Return [x, y] of the center of cell containing provided text 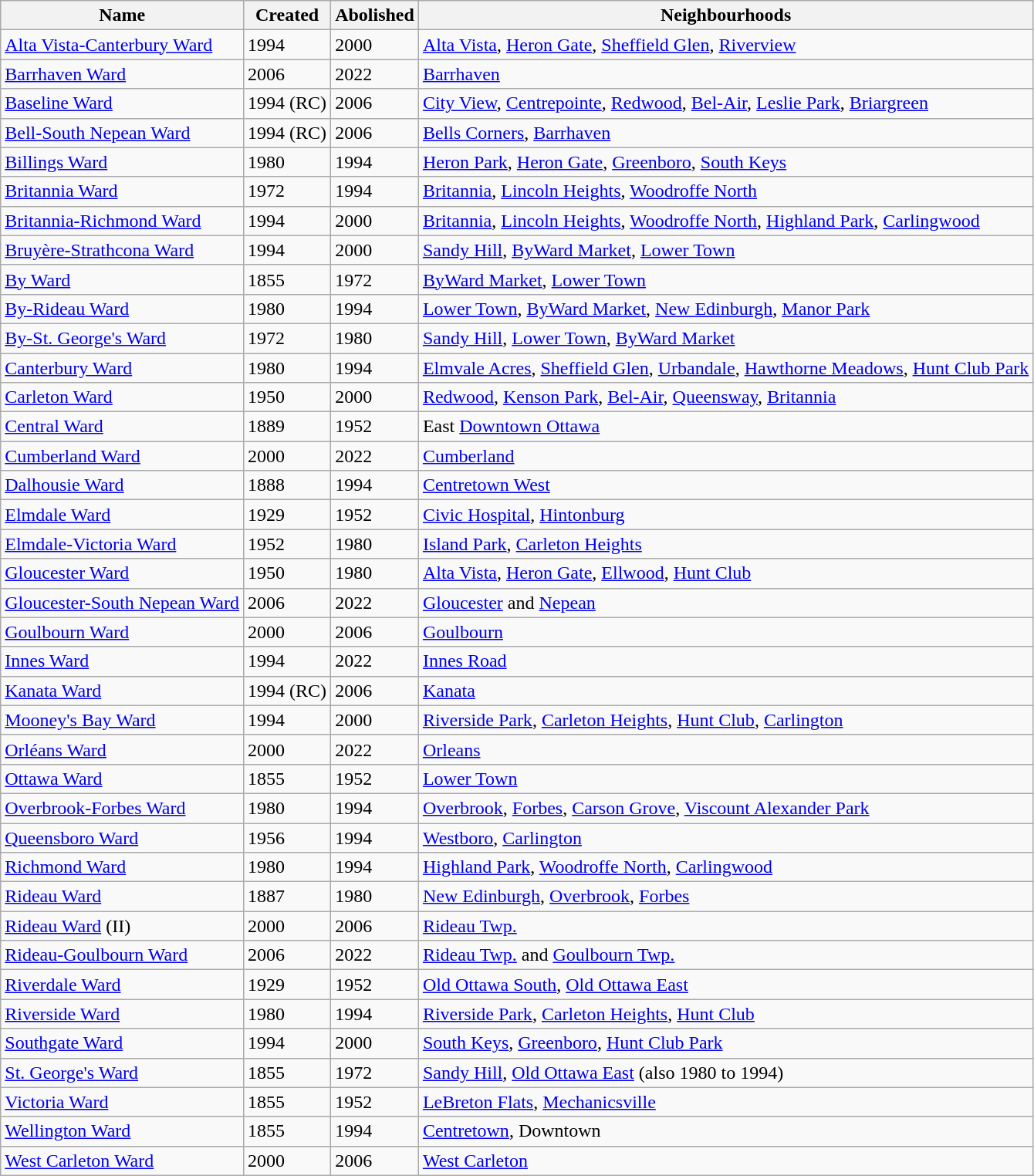
Heron Park, Heron Gate, Greenboro, South Keys [725, 162]
Alta Vista, Heron Gate, Ellwood, Hunt Club [725, 573]
Lower Town, ByWard Market, New Edinburgh, Manor Park [725, 309]
St. George's Ward [122, 1073]
Sandy Hill, Old Ottawa East (also 1980 to 1994) [725, 1073]
South Keys, Greenboro, Hunt Club Park [725, 1043]
Overbrook, Forbes, Carson Grove, Viscount Alexander Park [725, 808]
Billings Ward [122, 162]
Dalhousie Ward [122, 485]
West Carleton Ward [122, 1161]
Redwood, Kenson Park, Bel-Air, Queensway, Britannia [725, 397]
1956 [287, 837]
Britannia, Lincoln Heights, Woodroffe North [725, 191]
Overbrook-Forbes Ward [122, 808]
ByWard Market, Lower Town [725, 279]
Goulbourn [725, 632]
Centretown, Downtown [725, 1131]
By Ward [122, 279]
Gloucester Ward [122, 573]
Ottawa Ward [122, 779]
Bell-South Nepean Ward [122, 133]
Sandy Hill, Lower Town, ByWard Market [725, 338]
West Carleton [725, 1161]
New Edinburgh, Overbrook, Forbes [725, 897]
Elmvale Acres, Sheffield Glen, Urbandale, Hawthorne Meadows, Hunt Club Park [725, 368]
Centretown West [725, 485]
Barrhaven [725, 74]
Orleans [725, 749]
Central Ward [122, 427]
Canterbury Ward [122, 368]
Gloucester-South Nepean Ward [122, 603]
Elmdale-Victoria Ward [122, 544]
Britannia-Richmond Ward [122, 221]
1887 [287, 897]
Elmdale Ward [122, 515]
Queensboro Ward [122, 837]
Westboro, Carlington [725, 837]
Mooney's Bay Ward [122, 720]
Britannia Ward [122, 191]
Alta Vista-Canterbury Ward [122, 45]
Innes Road [725, 661]
Old Ottawa South, Old Ottawa East [725, 985]
East Downtown Ottawa [725, 427]
Riverside Park, Carleton Heights, Hunt Club, Carlington [725, 720]
Victoria Ward [122, 1102]
Created [287, 15]
Riverdale Ward [122, 985]
Neighbourhoods [725, 15]
Barrhaven Ward [122, 74]
By-St. George's Ward [122, 338]
City View, Centrepointe, Redwood, Bel-Air, Leslie Park, Briargreen [725, 103]
Abolished [375, 15]
1888 [287, 485]
Name [122, 15]
Orléans Ward [122, 749]
Bells Corners, Barrhaven [725, 133]
By-Rideau Ward [122, 309]
Southgate Ward [122, 1043]
Rideau Ward [122, 897]
Lower Town [725, 779]
Bruyère-Strathcona Ward [122, 250]
Innes Ward [122, 661]
Wellington Ward [122, 1131]
LeBreton Flats, Mechanicsville [725, 1102]
Kanata Ward [122, 691]
Sandy Hill, ByWard Market, Lower Town [725, 250]
Highland Park, Woodroffe North, Carlingwood [725, 867]
Carleton Ward [122, 397]
Cumberland Ward [122, 456]
Goulbourn Ward [122, 632]
Baseline Ward [122, 103]
Britannia, Lincoln Heights, Woodroffe North, Highland Park, Carlingwood [725, 221]
Alta Vista, Heron Gate, Sheffield Glen, Riverview [725, 45]
Kanata [725, 691]
Riverside Park, Carleton Heights, Hunt Club [725, 1014]
Island Park, Carleton Heights [725, 544]
Rideau Twp. [725, 926]
Rideau-Goulbourn Ward [122, 955]
Rideau Ward (II) [122, 926]
Richmond Ward [122, 867]
Rideau Twp. and Goulbourn Twp. [725, 955]
1889 [287, 427]
Gloucester and Nepean [725, 603]
Riverside Ward [122, 1014]
Civic Hospital, Hintonburg [725, 515]
Cumberland [725, 456]
